From the cell containing the given text, extract its center point as [x, y] coordinate. 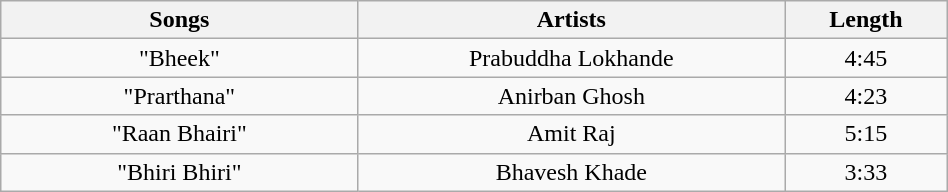
"Prarthana" [180, 96]
Songs [180, 20]
Length [866, 20]
"Raan Bhairi" [180, 134]
Artists [572, 20]
Prabuddha Lokhande [572, 58]
4:23 [866, 96]
Amit Raj [572, 134]
4:45 [866, 58]
Anirban Ghosh [572, 96]
5:15 [866, 134]
"Bhiri Bhiri" [180, 172]
Bhavesh Khade [572, 172]
"Bheek" [180, 58]
3:33 [866, 172]
